Search for the cell housing the specified text and yield its (x, y) center coordinate. 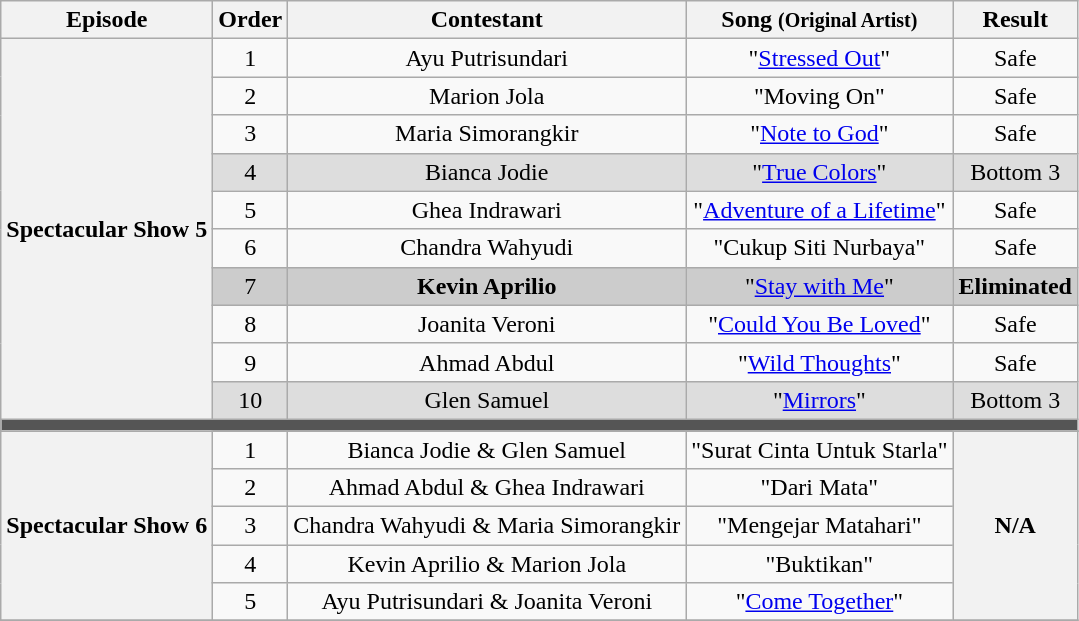
8 (250, 324)
Ghea Indrawari (487, 210)
N/A (1015, 525)
"Moving On" (820, 96)
Ayu Putrisundari (487, 58)
"Mirrors" (820, 400)
"Stressed Out" (820, 58)
Episode (107, 20)
6 (250, 248)
Result (1015, 20)
Bianca Jodie (487, 172)
"True Colors" (820, 172)
Song (Original Artist) (820, 20)
"Come Together" (820, 602)
"Cukup Siti Nurbaya" (820, 248)
"Wild Thoughts" (820, 362)
Ahmad Abdul & Ghea Indrawari (487, 488)
Order (250, 20)
"Note to God" (820, 134)
"Could You Be Loved" (820, 324)
Spectacular Show 5 (107, 230)
Glen Samuel (487, 400)
Bianca Jodie & Glen Samuel (487, 449)
"Stay with Me" (820, 286)
10 (250, 400)
Contestant (487, 20)
Chandra Wahyudi (487, 248)
"Surat Cinta Untuk Starla" (820, 449)
"Dari Mata" (820, 488)
Maria Simorangkir (487, 134)
Chandra Wahyudi & Maria Simorangkir (487, 526)
Marion Jola (487, 96)
"Adventure of a Lifetime" (820, 210)
Joanita Veroni (487, 324)
Ahmad Abdul (487, 362)
"Buktikan" (820, 564)
Kevin Aprilio (487, 286)
"Mengejar Matahari" (820, 526)
Eliminated (1015, 286)
7 (250, 286)
9 (250, 362)
Ayu Putrisundari & Joanita Veroni (487, 602)
Spectacular Show 6 (107, 525)
Kevin Aprilio & Marion Jola (487, 564)
